Locate the cell with the specified text and output its (X, Y) center coordinate. 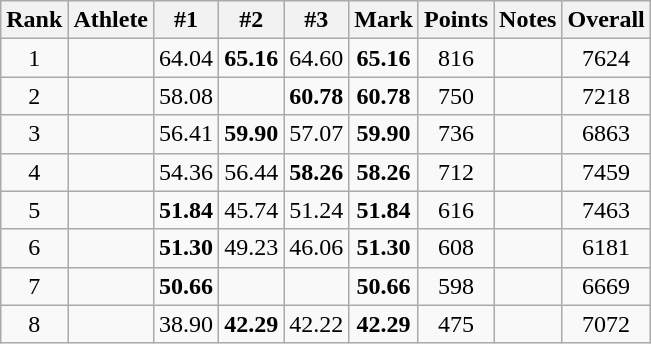
608 (456, 248)
Points (456, 20)
712 (456, 172)
616 (456, 210)
56.41 (186, 134)
Notes (528, 20)
54.36 (186, 172)
#2 (252, 20)
58.08 (186, 96)
38.90 (186, 324)
1 (34, 58)
7 (34, 286)
750 (456, 96)
46.06 (316, 248)
7463 (606, 210)
6181 (606, 248)
Overall (606, 20)
#1 (186, 20)
6 (34, 248)
Athlete (111, 20)
816 (456, 58)
64.04 (186, 58)
3 (34, 134)
7218 (606, 96)
7072 (606, 324)
49.23 (252, 248)
736 (456, 134)
42.22 (316, 324)
7624 (606, 58)
598 (456, 286)
2 (34, 96)
45.74 (252, 210)
Mark (384, 20)
475 (456, 324)
Rank (34, 20)
8 (34, 324)
57.07 (316, 134)
51.24 (316, 210)
64.60 (316, 58)
6863 (606, 134)
56.44 (252, 172)
#3 (316, 20)
7459 (606, 172)
5 (34, 210)
6669 (606, 286)
4 (34, 172)
